Extract the [X, Y] coordinate from the center of the cell holding the provided text.  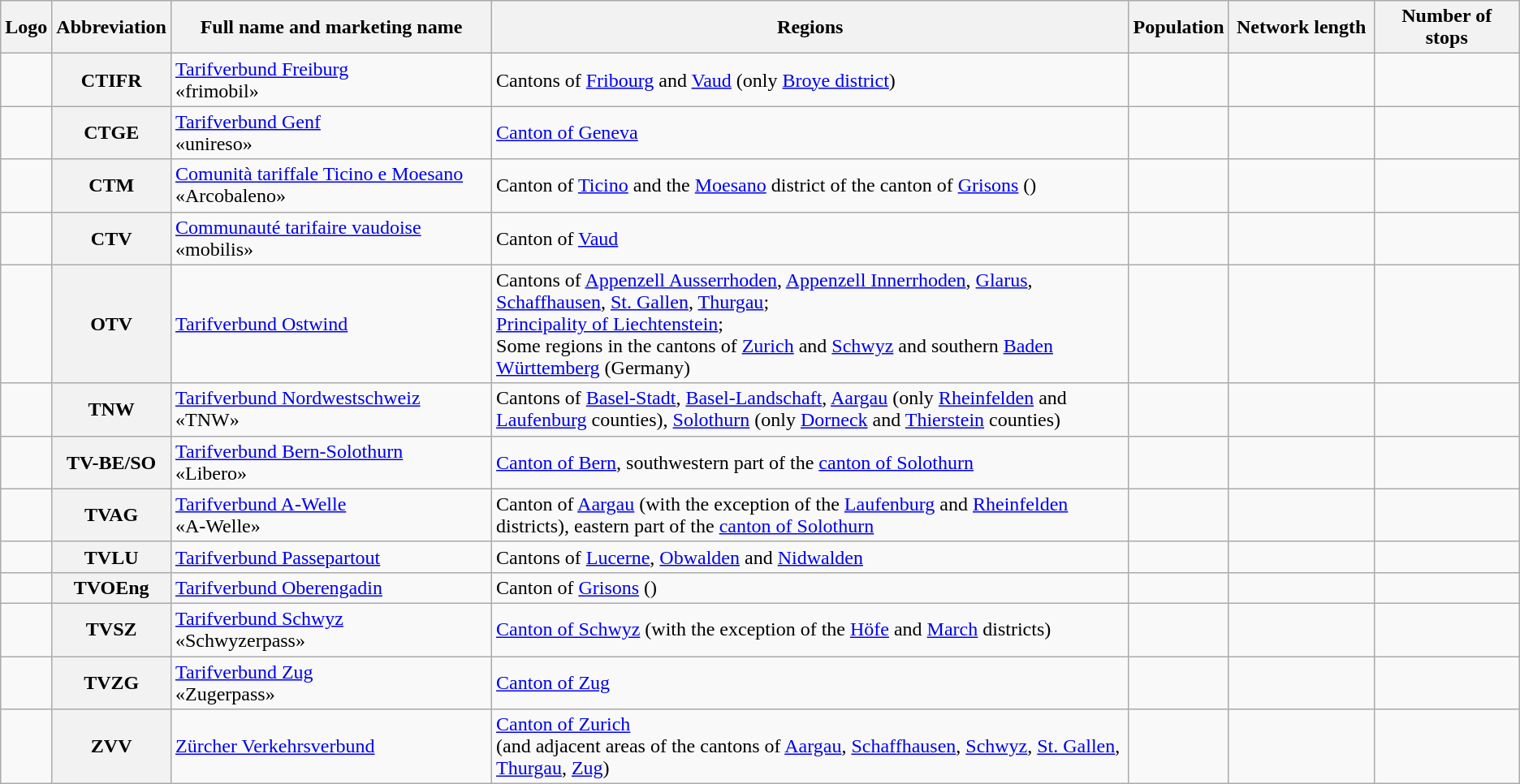
Tarifverbund Bern-Solothurn«Libero» [331, 463]
Cantons of Fribourg and Vaud (only Broye district) [810, 80]
Tarifverbund Freiburg«frimobil» [331, 80]
ZVV [112, 747]
Regions [810, 28]
Canton of Zug [810, 682]
CTIFR [112, 80]
Tarifverbund Oberengadin [331, 588]
Network length [1301, 28]
Canton of Schwyz (with the exception of the Höfe and March districts) [810, 630]
TV-BE/SO [112, 463]
Comunità tariffale Ticino e Moesano«Arcobaleno» [331, 185]
Abbreviation [112, 28]
TVZG [112, 682]
Canton of Aargau (with the exception of the Laufenburg and Rheinfelden districts), eastern part of the canton of Solothurn [810, 515]
Canton of Grisons () [810, 588]
Full name and marketing name [331, 28]
Cantons of Lucerne, Obwalden and Nidwalden [810, 557]
Tarifverbund Schwyz«Schwyzerpass» [331, 630]
CTV [112, 239]
Canton of Geneva [810, 133]
Tarifverbund Zug«Zugerpass» [331, 682]
Tarifverbund Ostwind [331, 324]
Number of stops [1447, 28]
Tarifverbund Nordwestschweiz«TNW» [331, 409]
OTV [112, 324]
Cantons of Basel-Stadt, Basel-Landschaft, Aargau (only Rheinfelden and Laufenburg counties), Solothurn (only Dorneck and Thierstein counties) [810, 409]
TNW [112, 409]
TVSZ [112, 630]
Tarifverbund A-Welle«A-Welle» [331, 515]
Canton of Bern, southwestern part of the canton of Solothurn [810, 463]
TVAG [112, 515]
TVLU [112, 557]
CTGE [112, 133]
Canton of Ticino and the Moesano district of the canton of Grisons () [810, 185]
Communauté tarifaire vaudoise«mobilis» [331, 239]
Logo [26, 28]
Tarifverbund Genf«unireso» [331, 133]
TVOEng [112, 588]
Tarifverbund Passepartout [331, 557]
CTM [112, 185]
Population [1179, 28]
Canton of Zurich(and adjacent areas of the cantons of Aargau, Schaffhausen, Schwyz, St. Gallen, Thurgau, Zug) [810, 747]
Zürcher Verkehrsverbund [331, 747]
Canton of Vaud [810, 239]
